Return [X, Y] of the center of cell containing provided text 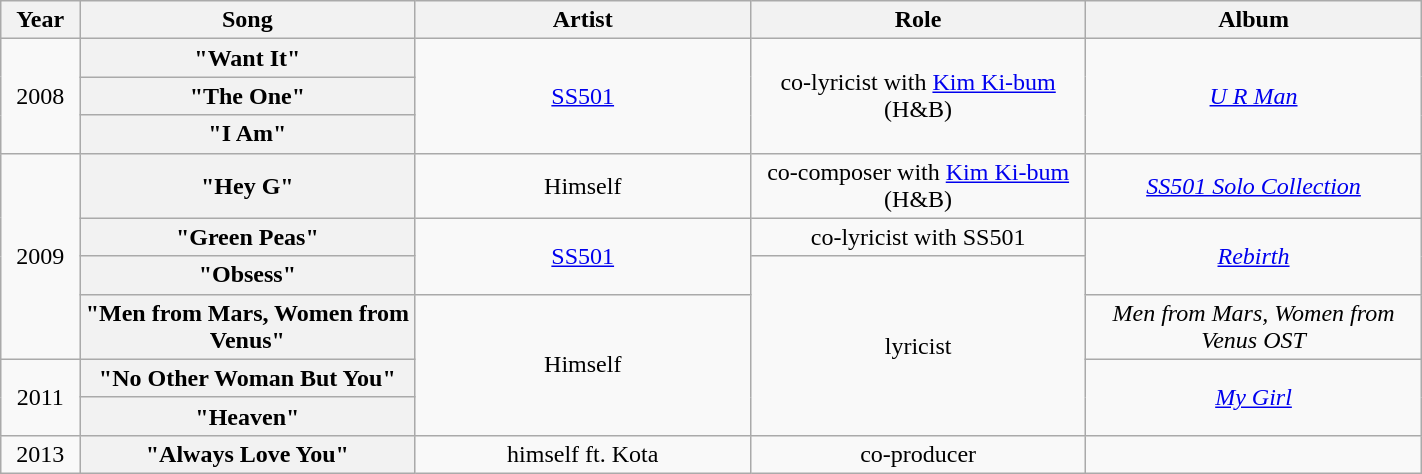
My Girl [1254, 397]
2008 [40, 96]
2011 [40, 397]
co-lyricist with SS501 [918, 237]
"No Other Woman But You" [248, 378]
SS501 Solo Collection [1254, 186]
himself ft. Kota [582, 454]
Year [40, 20]
co-composer with Kim Ki-bum (H&B) [918, 186]
"I Am" [248, 134]
co-lyricist with Kim Ki-bum (H&B) [918, 96]
Song [248, 20]
"Always Love You" [248, 454]
2013 [40, 454]
Role [918, 20]
"Green Peas" [248, 237]
co-producer [918, 454]
"Men from Mars, Women from Venus" [248, 326]
U R Man [1254, 96]
"Want It" [248, 58]
2009 [40, 256]
"The One" [248, 96]
Artist [582, 20]
Men from Mars, Women from Venus OST [1254, 326]
"Heaven" [248, 416]
"Hey G" [248, 186]
Album [1254, 20]
lyricist [918, 346]
"Obsess" [248, 275]
Rebirth [1254, 256]
